Output the [X, Y] coordinate of the center of the cell containing the given text.  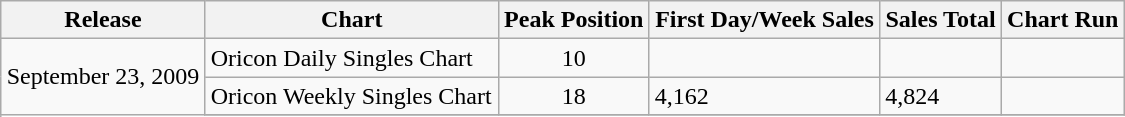
Chart [352, 20]
Sales Total [941, 20]
10 [574, 58]
Peak Position [574, 20]
18 [574, 96]
Chart Run [1062, 20]
4,162 [764, 96]
Oricon Weekly Singles Chart [352, 96]
First Day/Week Sales [764, 20]
September 23, 2009 [103, 77]
4,824 [941, 96]
Oricon Daily Singles Chart [352, 58]
Release [103, 20]
